Locate the cell with the specified text and output its [X, Y] center coordinate. 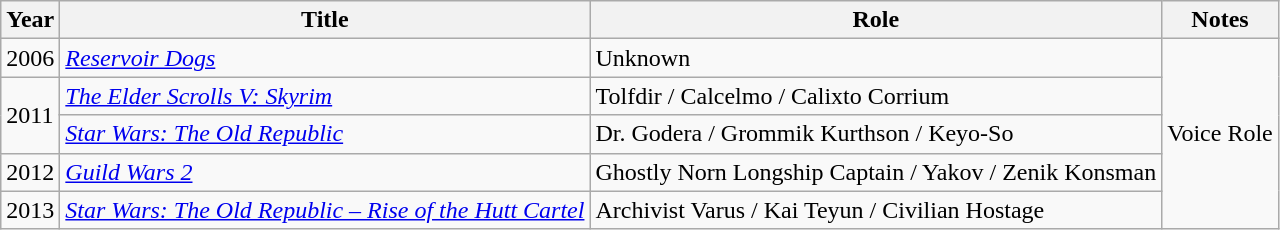
Year [30, 20]
Voice Role [1220, 134]
Reservoir Dogs [325, 58]
Guild Wars 2 [325, 172]
Archivist Varus / Kai Teyun / Civilian Hostage [876, 210]
Star Wars: The Old Republic – Rise of the Hutt Cartel [325, 210]
The Elder Scrolls V: Skyrim [325, 96]
Title [325, 20]
2011 [30, 115]
Role [876, 20]
Unknown [876, 58]
Star Wars: The Old Republic [325, 134]
2012 [30, 172]
2013 [30, 210]
Dr. Godera / Grommik Kurthson / Keyo-So [876, 134]
Tolfdir / Calcelmo / Calixto Corrium [876, 96]
Notes [1220, 20]
Ghostly Norn Longship Captain / Yakov / Zenik Konsman [876, 172]
2006 [30, 58]
